Provide the [X, Y] coordinate of the cell's center where the given text is located.  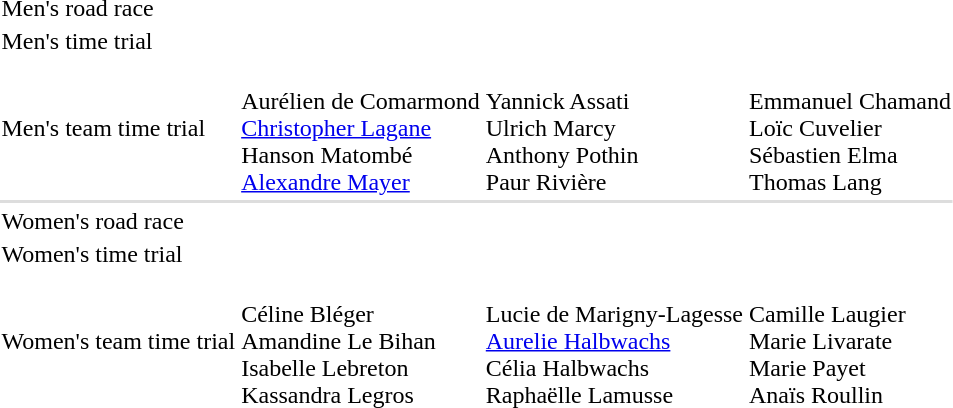
Women's road race [118, 221]
Men's team time trial [118, 128]
Men's time trial [118, 41]
Aurélien de ComarmondChristopher LaganeHanson MatombéAlexandre Mayer [361, 128]
Emmanuel ChamandLoïc CuvelierSébastien ElmaThomas Lang [850, 128]
Yannick AssatiUlrich MarcyAnthony PothinPaur Rivière [614, 128]
Women's time trial [118, 254]
